Capture the cell that displays the provided text and extract its [x, y] central coordinate. 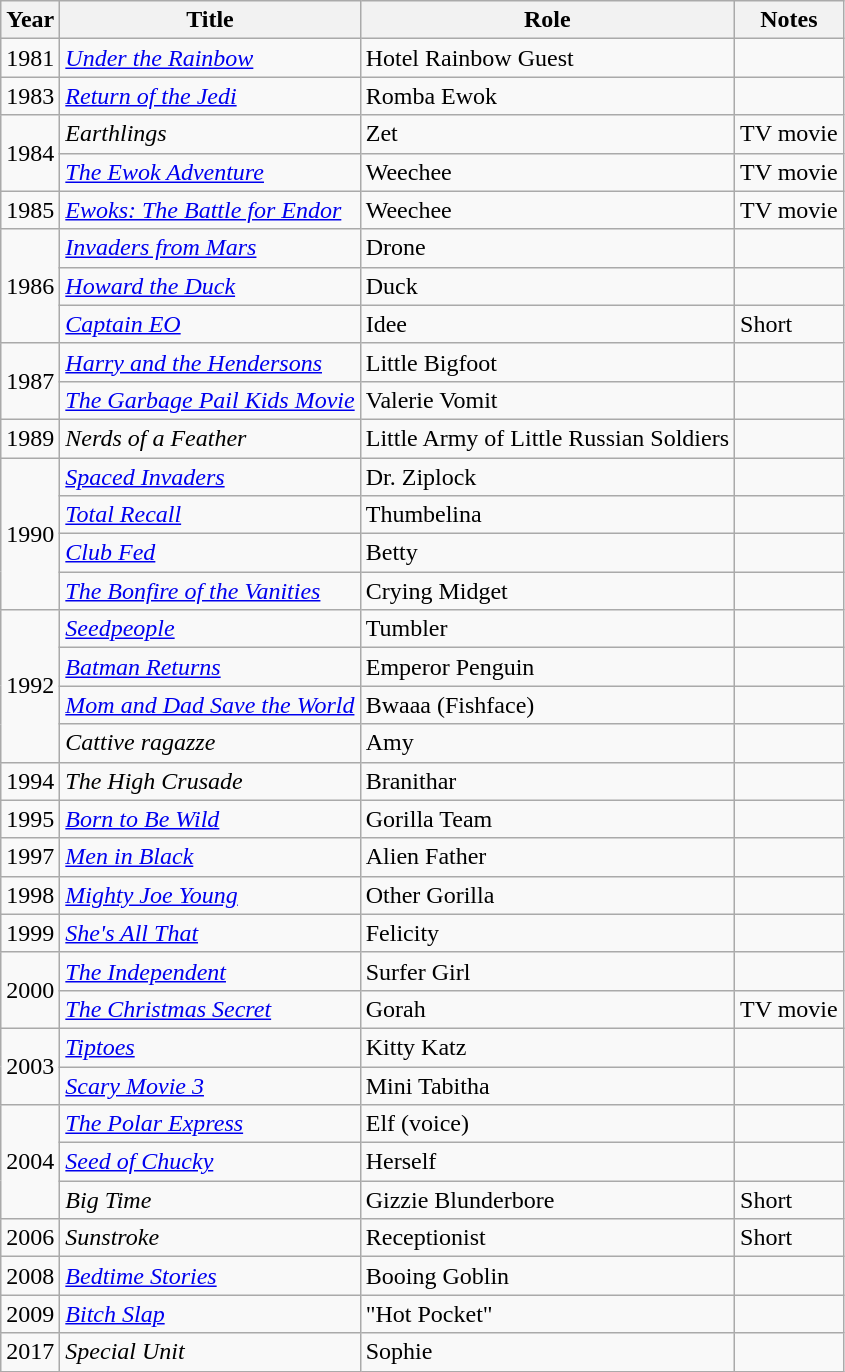
Men in Black [210, 857]
Year [30, 20]
Little Army of Little Russian Soldiers [547, 438]
Bitch Slap [210, 1314]
The Garbage Pail Kids Movie [210, 400]
Total Recall [210, 515]
Sunstroke [210, 1238]
1983 [30, 96]
Role [547, 20]
Captain EO [210, 324]
Hotel Rainbow Guest [547, 58]
Elf (voice) [547, 1124]
Other Gorilla [547, 895]
2003 [30, 1066]
The Polar Express [210, 1124]
Amy [547, 743]
Born to Be Wild [210, 819]
Drone [547, 248]
2008 [30, 1276]
Romba Ewok [547, 96]
2000 [30, 990]
Harry and the Hendersons [210, 362]
Sophie [547, 1352]
1999 [30, 933]
2017 [30, 1352]
Betty [547, 553]
1985 [30, 210]
Herself [547, 1162]
Zet [547, 134]
Special Unit [210, 1352]
Invaders from Mars [210, 248]
Seed of Chucky [210, 1162]
Little Bigfoot [547, 362]
1981 [30, 58]
1997 [30, 857]
Cattive ragazze [210, 743]
Bwaaa (Fishface) [547, 705]
1992 [30, 686]
Bedtime Stories [210, 1276]
The High Crusade [210, 781]
Mom and Dad Save the World [210, 705]
Earthlings [210, 134]
1986 [30, 286]
1994 [30, 781]
Ewoks: The Battle for Endor [210, 210]
Gizzie Blunderbore [547, 1200]
Under the Rainbow [210, 58]
Thumbelina [547, 515]
Batman Returns [210, 667]
Mighty Joe Young [210, 895]
Crying Midget [547, 591]
Return of the Jedi [210, 96]
1984 [30, 153]
1995 [30, 819]
Felicity [547, 933]
Surfer Girl [547, 971]
Tiptoes [210, 1047]
The Independent [210, 971]
Tumbler [547, 629]
Valerie Vomit [547, 400]
Mini Tabitha [547, 1085]
Seedpeople [210, 629]
Kitty Katz [547, 1047]
Big Time [210, 1200]
Gorilla Team [547, 819]
Notes [790, 20]
Duck [547, 286]
2006 [30, 1238]
"Hot Pocket" [547, 1314]
Howard the Duck [210, 286]
She's All That [210, 933]
1990 [30, 534]
1989 [30, 438]
Booing Goblin [547, 1276]
The Christmas Secret [210, 1009]
Gorah [547, 1009]
Emperor Penguin [547, 667]
Receptionist [547, 1238]
Spaced Invaders [210, 477]
Scary Movie 3 [210, 1085]
Nerds of a Feather [210, 438]
Branithar [547, 781]
1987 [30, 381]
The Ewok Adventure [210, 172]
Club Fed [210, 553]
1998 [30, 895]
Title [210, 20]
Alien Father [547, 857]
Idee [547, 324]
2009 [30, 1314]
Dr. Ziplock [547, 477]
2004 [30, 1162]
The Bonfire of the Vanities [210, 591]
